Search for the cell housing the specified text and yield its (X, Y) center coordinate. 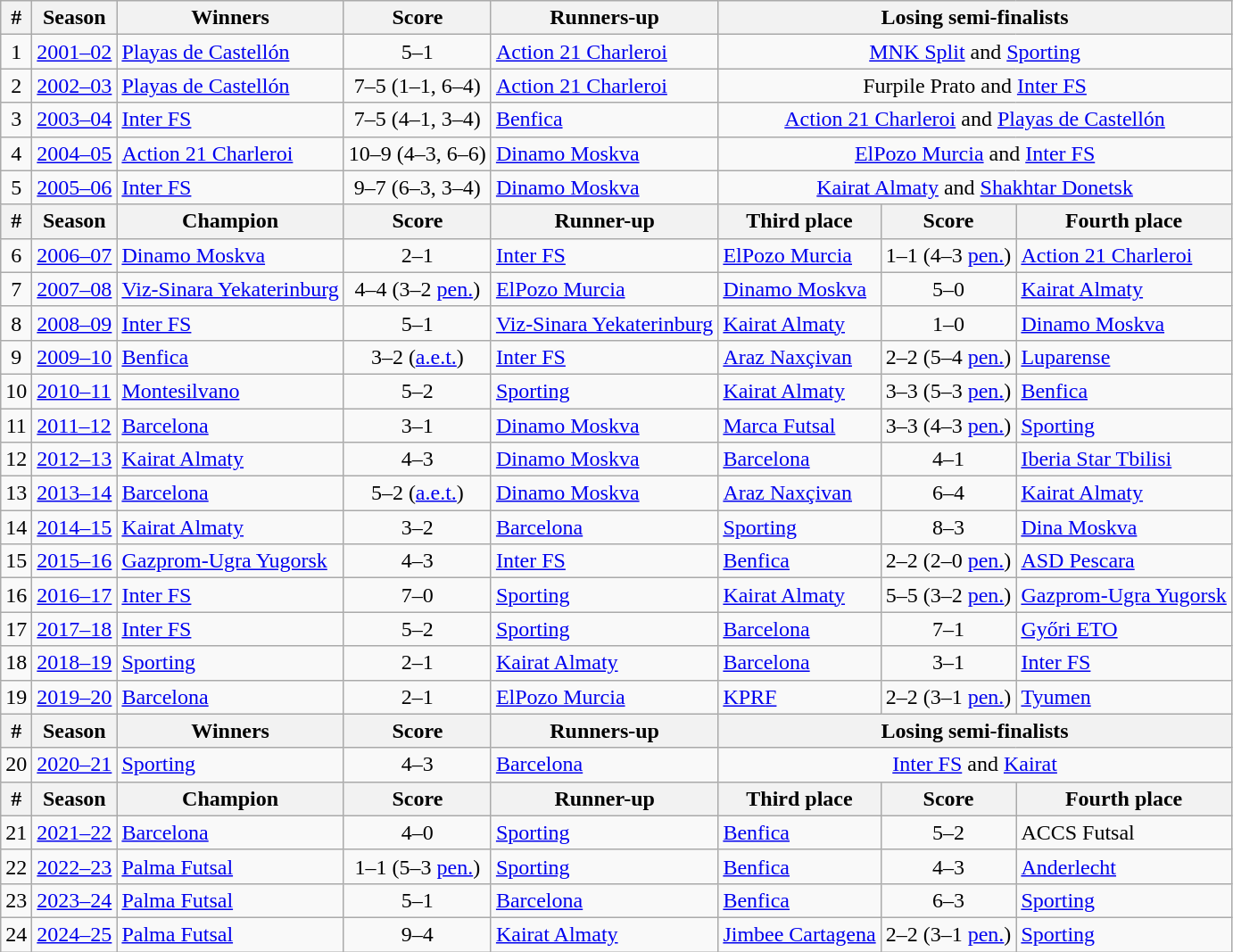
7–5 (4–1, 3–4) (418, 120)
7–1 (948, 629)
2009–10 (75, 357)
2003–04 (75, 120)
2002–03 (75, 86)
9–4 (418, 934)
22 (16, 866)
2018–19 (75, 663)
17 (16, 629)
Inter FS and Kairat (974, 765)
2012–13 (75, 459)
2023–24 (75, 900)
2005–06 (75, 187)
5–5 (3–2 pen.) (948, 595)
ElPozo Murcia and Inter FS (974, 153)
3 (16, 120)
14 (16, 527)
3–2 (418, 527)
Action 21 Charleroi and Playas de Castellón (974, 120)
MNK Split and Sporting (974, 52)
6 (16, 255)
Iberia Star Tbilisi (1124, 459)
2011–12 (75, 426)
Furpile Prato and Inter FS (974, 86)
2015–16 (75, 561)
2001–02 (75, 52)
8 (16, 323)
7 (16, 289)
11 (16, 426)
Tyumen (1124, 697)
2004–05 (75, 153)
19 (16, 697)
Anderlecht (1124, 866)
24 (16, 934)
2019–20 (75, 697)
4–1 (948, 459)
9–7 (6–3, 3–4) (418, 187)
2 (16, 86)
3–3 (5–3 pen.) (948, 391)
2017–18 (75, 629)
2021–22 (75, 832)
9 (16, 357)
20 (16, 765)
2014–15 (75, 527)
ASD Pescara (1124, 561)
23 (16, 900)
6–3 (948, 900)
2006–07 (75, 255)
1 (16, 52)
Marca Futsal (799, 426)
4 (16, 153)
15 (16, 561)
5 (16, 187)
Dina Moskva (1124, 527)
16 (16, 595)
2016–17 (75, 595)
13 (16, 493)
21 (16, 832)
1–1 (5–3 pen.) (418, 866)
2007–08 (75, 289)
2020–21 (75, 765)
2–2 (5–4 pen.) (948, 357)
2013–14 (75, 493)
Kairat Almaty and Shakhtar Donetsk (974, 187)
Luparense (1124, 357)
ACCS Futsal (1124, 832)
10 (16, 391)
3–3 (4–3 pen.) (948, 426)
7–0 (418, 595)
12 (16, 459)
7–5 (1–1, 6–4) (418, 86)
5–2 (a.e.t.) (418, 493)
10–9 (4–3, 6–6) (418, 153)
3–2 (a.e.t.) (418, 357)
Győri ETO (1124, 629)
4–4 (3–2 pen.) (418, 289)
5–0 (948, 289)
8–3 (948, 527)
4–0 (418, 832)
Montesilvano (230, 391)
2010–11 (75, 391)
KPRF (799, 697)
2022–23 (75, 866)
Jimbee Cartagena (799, 934)
6–4 (948, 493)
1–1 (4–3 pen.) (948, 255)
2–2 (2–0 pen.) (948, 561)
1–0 (948, 323)
2008–09 (75, 323)
18 (16, 663)
2024–25 (75, 934)
